Return (X, Y) of the center of cell containing provided text 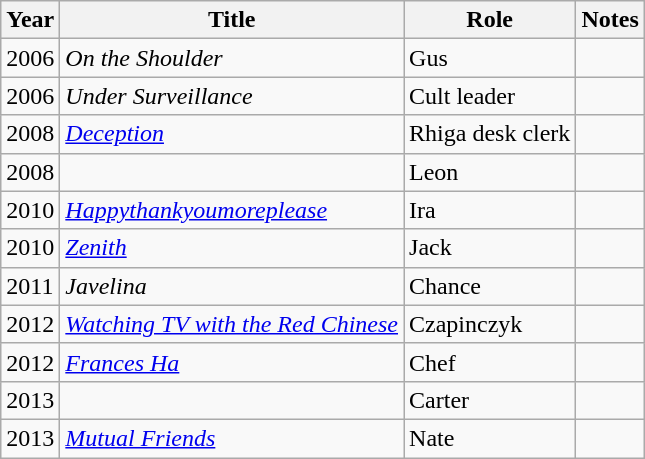
Carter (490, 400)
Frances Ha (232, 362)
Leon (490, 172)
Nate (490, 438)
Rhiga desk clerk (490, 134)
On the Shoulder (232, 58)
Chef (490, 362)
2011 (30, 286)
Czapinczyk (490, 324)
Notes (610, 20)
Watching TV with the Red Chinese (232, 324)
Jack (490, 248)
Cult leader (490, 96)
Under Surveillance (232, 96)
Year (30, 20)
Mutual Friends (232, 438)
Happythankyoumoreplease (232, 210)
Title (232, 20)
Deception (232, 134)
Ira (490, 210)
Chance (490, 286)
Gus (490, 58)
Role (490, 20)
Zenith (232, 248)
Javelina (232, 286)
